Output the [X, Y] coordinate of the center of the cell containing the given text.  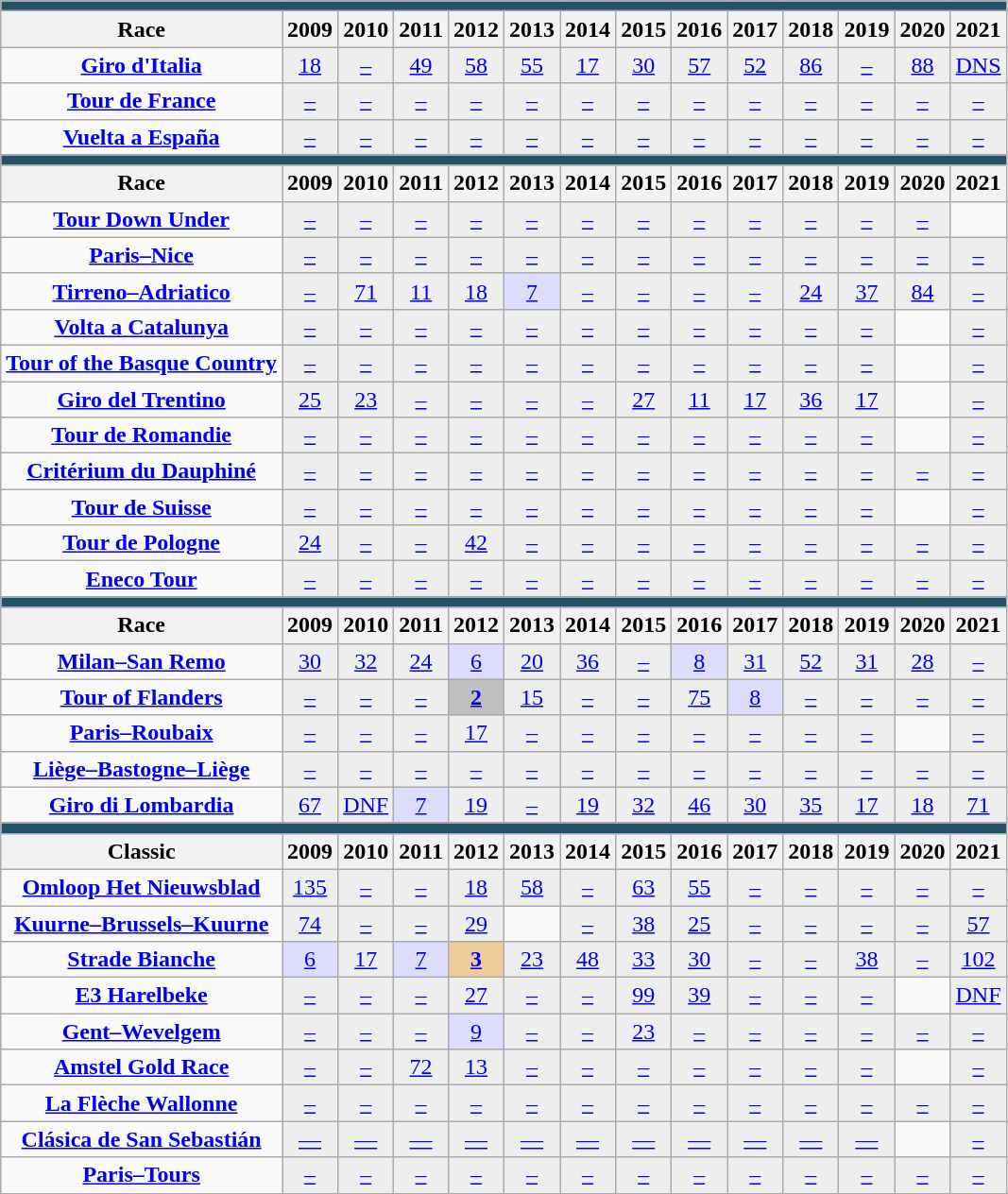
Giro del Trentino [142, 400]
3 [476, 960]
Paris–Roubaix [142, 733]
Tour Down Under [142, 219]
Paris–Tours [142, 1175]
75 [699, 697]
Giro di Lombardia [142, 805]
86 [811, 65]
Gent–Wevelgem [142, 1032]
67 [310, 805]
DNS [979, 65]
Tour de France [142, 101]
Tour de Romandie [142, 435]
20 [533, 661]
Tour de Pologne [142, 543]
72 [421, 1067]
Giro d'Italia [142, 65]
46 [699, 805]
Kuurne–Brussels–Kuurne [142, 923]
39 [699, 996]
48 [588, 960]
33 [644, 960]
Classic [142, 851]
Tour of Flanders [142, 697]
Omloop Het Nieuwsblad [142, 887]
37 [867, 291]
E3 Harelbeke [142, 996]
La Flèche Wallonne [142, 1103]
Tour de Suisse [142, 507]
29 [476, 923]
9 [476, 1032]
Clásica de San Sebastián [142, 1139]
84 [922, 291]
Eneco Tour [142, 579]
99 [644, 996]
28 [922, 661]
Tour of the Basque Country [142, 363]
Tirreno–Adriatico [142, 291]
42 [476, 543]
49 [421, 65]
Paris–Nice [142, 255]
35 [811, 805]
2 [476, 697]
135 [310, 887]
Milan–San Remo [142, 661]
Vuelta a España [142, 137]
63 [644, 887]
Critérium du Dauphiné [142, 471]
74 [310, 923]
Strade Bianche [142, 960]
13 [476, 1067]
Liège–Bastogne–Liège [142, 769]
Amstel Gold Race [142, 1067]
15 [533, 697]
102 [979, 960]
Volta a Catalunya [142, 327]
88 [922, 65]
